Return [X, Y] of the center of cell containing provided text 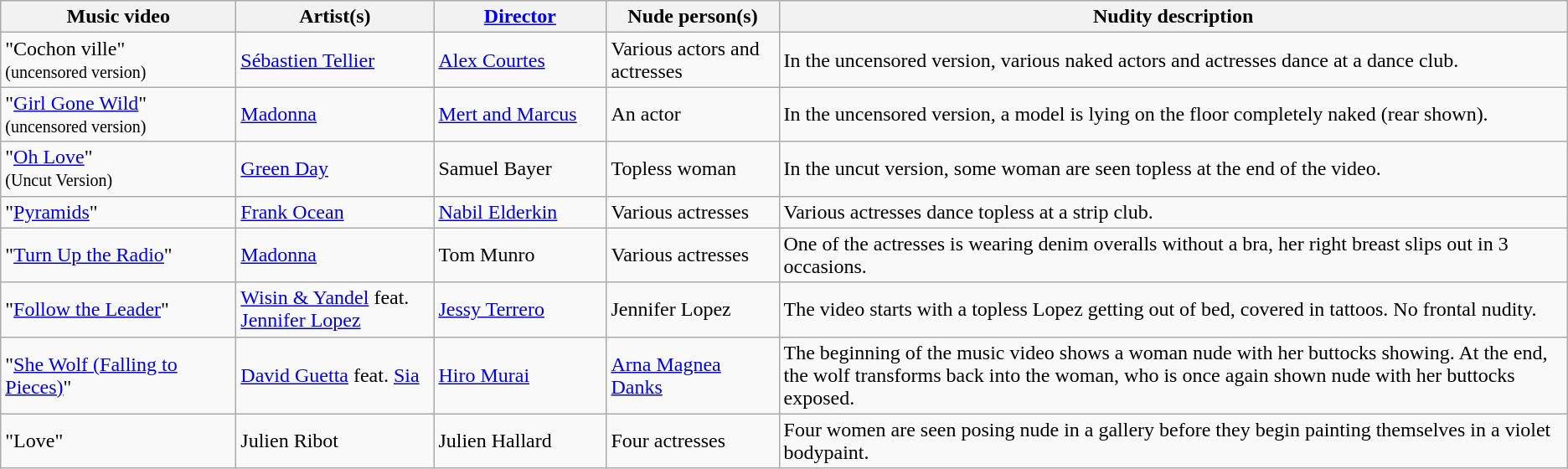
"Girl Gone Wild"(uncensored version) [119, 114]
Jennifer Lopez [693, 310]
Various actresses dance topless at a strip club. [1173, 212]
Music video [119, 17]
In the uncut version, some woman are seen topless at the end of the video. [1173, 169]
Mert and Marcus [520, 114]
Frank Ocean [335, 212]
Hiro Murai [520, 375]
Jessy Terrero [520, 310]
The video starts with a topless Lopez getting out of bed, covered in tattoos. No frontal nudity. [1173, 310]
"Follow the Leader" [119, 310]
"Pyramids" [119, 212]
Four actresses [693, 441]
Julien Hallard [520, 441]
Director [520, 17]
Samuel Bayer [520, 169]
David Guetta feat. Sia [335, 375]
Sébastien Tellier [335, 60]
Four women are seen posing nude in a gallery before they begin painting themselves in a violet bodypaint. [1173, 441]
Green Day [335, 169]
Artist(s) [335, 17]
"Turn Up the Radio" [119, 255]
Julien Ribot [335, 441]
Tom Munro [520, 255]
In the uncensored version, a model is lying on the floor completely naked (rear shown). [1173, 114]
In the uncensored version, various naked actors and actresses dance at a dance club. [1173, 60]
Various actors and actresses [693, 60]
Nabil Elderkin [520, 212]
Arna Magnea Danks [693, 375]
One of the actresses is wearing denim overalls without a bra, her right breast slips out in 3 occasions. [1173, 255]
"Oh Love"(Uncut Version) [119, 169]
Topless woman [693, 169]
An actor [693, 114]
Nudity description [1173, 17]
"She Wolf (Falling to Pieces)" [119, 375]
Alex Courtes [520, 60]
"Love" [119, 441]
"Cochon ville"(uncensored version) [119, 60]
Wisin & Yandel feat. Jennifer Lopez [335, 310]
Nude person(s) [693, 17]
